For the text-containing cell, return its midpoint in [x, y] coordinate format. 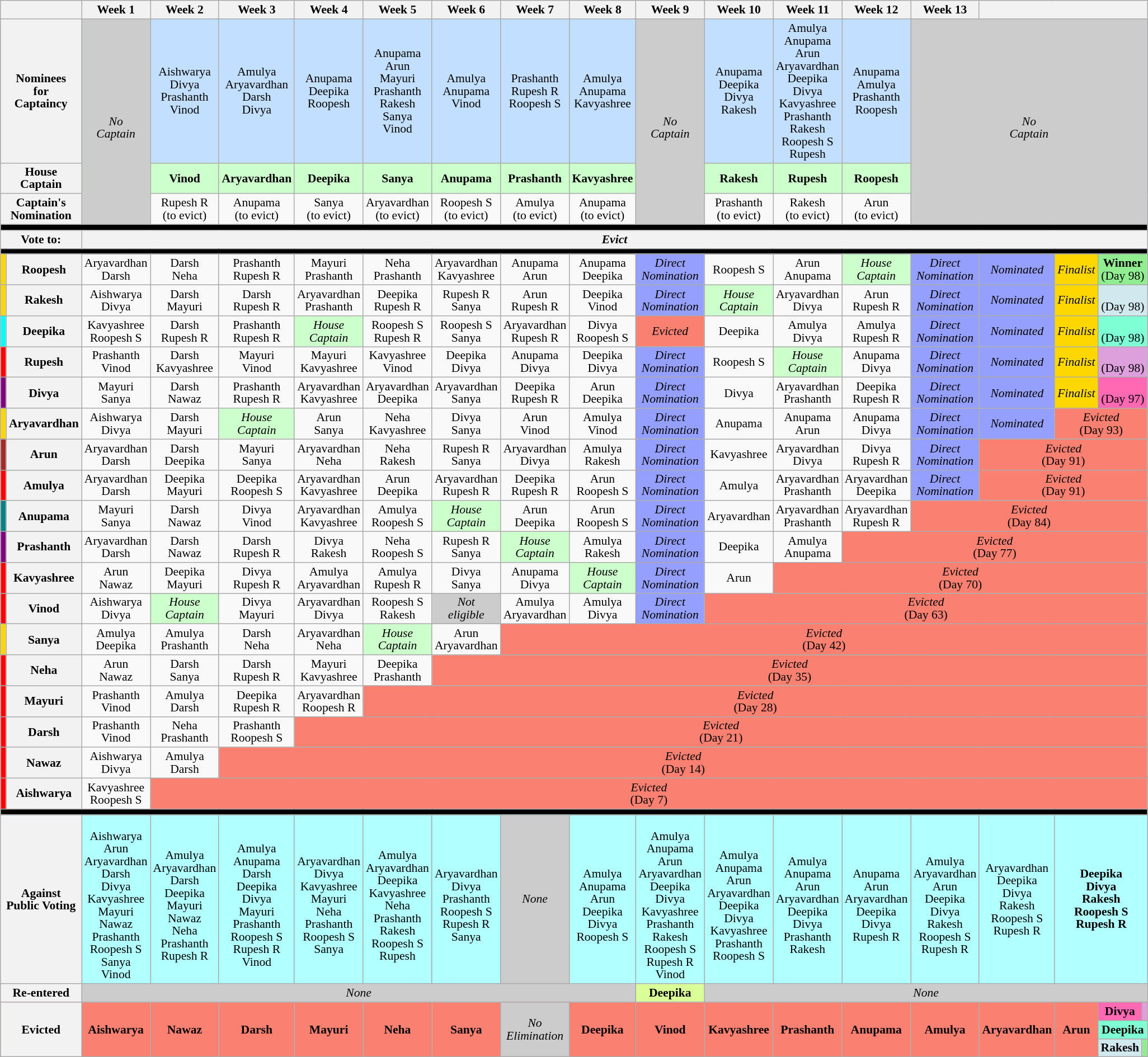
(Day 97) [1123, 393]
Rupesh R(to evict) [185, 209]
AryavardhanDivyaKavyashreeMayuriNehaPrashanthRoopesh SSanya [329, 899]
DivyaMayuri [256, 608]
DeepikaDivyaRakeshRoopesh SRupesh R [1101, 899]
AmulyaVinod [602, 424]
AnupamaDeepika [602, 270]
Amulya(to evict) [535, 209]
Evicted(Day 42) [825, 640]
Evicted(Day 63) [926, 608]
AryavardhanDeepikaDivyaRakeshRoopesh SRupesh R [1017, 899]
Week 3 [256, 10]
AmulyaAnupamaKavyashree [602, 91]
Sanya(to evict) [329, 209]
AmulyaAnupamaArunAryavardhanDeepikaDivyaKavyashreePrashanthRakesh Roopesh SRupesh RVinod [670, 899]
AmulyaAnupamaArunDeepikaDivyaRoopesh S [602, 899]
ArunSanya [329, 424]
NehaKavyashree [397, 424]
Noteligible [467, 608]
Roopesh SRupesh R [397, 331]
Winner(Day 98) [1123, 270]
Evict [614, 239]
Evicted (Day 35) [790, 670]
AryavardhanDivyaPrashanthRoopesh SRupesh R Sanya [467, 899]
Week 13 [945, 10]
Week 9 [670, 10]
NehaRoopesh S [397, 547]
MayuriPrashanth [329, 270]
AryavardhanRoopesh R [329, 701]
Amulya AryavardhanDeepika Kavyashree NehaPrashanthRakesh Roopesh S Rupesh [397, 899]
Week 6 [467, 10]
AmulyaAryavardhanArunDeepikaDivyaRakeshRoopesh SRupesh R [945, 899]
Evicted (Day 84) [1029, 517]
Roopesh SSanya [467, 331]
Week 7 [535, 10]
Week 1 [116, 10]
Evicted(Day 70) [960, 578]
Captain'sNomination [41, 209]
Week 10 [738, 10]
PrashanthRoopesh S [256, 732]
Evicted (Day 77) [995, 547]
DeepikaVinod [602, 301]
AnupamaArunAryavardhanDeepikaDivyaRupesh R [876, 899]
ArunAnupama [808, 270]
Roopesh S(to evict) [467, 209]
Aryavardhan Kavyashree [329, 393]
AmulyaDeepika [116, 640]
AishwaryaDivyaPrashanthVinod [185, 91]
AmulyaAnupamaArunAryavardhanDeepikaDivyaKavyashreePrashanthRoopesh S [738, 899]
Week 11 [808, 10]
NoCaptain [116, 122]
AnupamaAmulyaPrashanthRoopesh [876, 91]
Evicted (Day 7) [649, 794]
Aryavardhan Deepika [397, 393]
AnupamaDeepikaDivyaRakesh [738, 91]
Prashanth Rupesh RRoopesh S [535, 91]
ArunVinod [535, 424]
Week 5 [397, 10]
AryavardhanDeepika [876, 485]
Vote to: [41, 239]
DarshKavyashree [185, 362]
Roopesh SRakesh [397, 608]
Arun (to evict) [876, 209]
AnupamaDeepikaRoopesh [329, 91]
DivyaRoopesh S [602, 331]
Evicted(Day 93) [1101, 424]
Evicted (Day 28) [755, 701]
AmulyaAnupamaDarshDeepikaDivyaMayuriPrashanthRoopesh SRupesh RVinod [256, 899]
AmulyaRoopesh S [397, 517]
NehaRakesh [397, 454]
Evicted (Day 14) [683, 763]
Amulya Anupama [808, 547]
DivyaVinod [256, 517]
Aryavardhan(to evict) [397, 209]
AmulyaAnupamaArunAryavardhanDeepikaDivyaPrashanthRakesh [808, 899]
ArunAryavardhan [467, 640]
Rakesh(to evict) [808, 209]
AmulyaAryavardhanDarshDivya [256, 91]
AmulyaAryavardhanDarshDeepikaMayuriNawazNehaPrashanthRupesh R [185, 899]
DeepikaRoopesh S [256, 485]
Week 4 [329, 10]
No Elimination [535, 1030]
DivyaRakesh [329, 547]
Week 8 [602, 10]
Amulya AnupamaVinod [467, 91]
AmulyaAnupamaArunAryavardhanDeepikaDivyaKavyashreePrashanthRakeshRoopesh SRupesh [808, 91]
Against Public Voting [41, 899]
DeepikaPrashanth [397, 670]
KavyashreeVinod [397, 362]
AryavardhanSanya [467, 393]
MayuriVinod [256, 362]
AmulyaPrashanth [185, 640]
Week 2 [185, 10]
AishwaryaArunAryavardhanDarshDivyaKavyashreeMayuriNawazPrashanthRoopesh SSanyaVinod [116, 899]
Prashanth(to evict) [738, 209]
NomineesforCaptaincy [41, 91]
AnupamaArunMayuriPrashanthRakeshSanyaVinod [397, 91]
Week 12 [876, 10]
Aryavardhan Divya [808, 301]
Evicted (Day 21) [721, 732]
Re-entered [41, 993]
DarshDeepika [185, 454]
DarshSanya [185, 670]
